Output the (X, Y) coordinate of the center of the cell containing the given text.  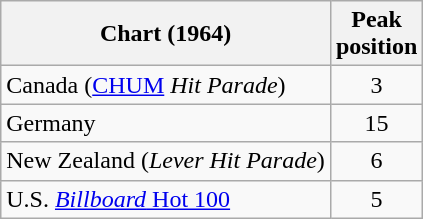
6 (376, 161)
Peakposition (376, 34)
U.S. Billboard Hot 100 (166, 199)
3 (376, 85)
Chart (1964) (166, 34)
15 (376, 123)
New Zealand (Lever Hit Parade) (166, 161)
Canada (CHUM Hit Parade) (166, 85)
5 (376, 199)
Germany (166, 123)
